Find where the given text appears and provide that cell's center as [x, y] coordinate. 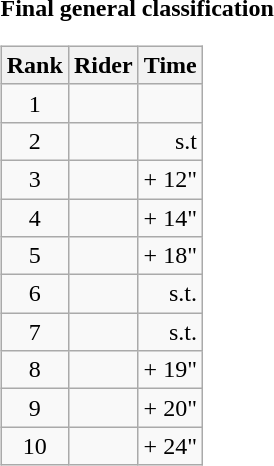
+ 20" [170, 408]
1 [34, 103]
10 [34, 446]
Rank [34, 65]
9 [34, 408]
2 [34, 141]
5 [34, 256]
4 [34, 217]
8 [34, 370]
6 [34, 294]
3 [34, 179]
+ 24" [170, 446]
+ 19" [170, 370]
Time [170, 65]
Rider [103, 65]
+ 18" [170, 256]
+ 12" [170, 179]
+ 14" [170, 217]
7 [34, 332]
s.t [170, 141]
